Find where the given text appears and provide that cell's center as [X, Y] coordinate. 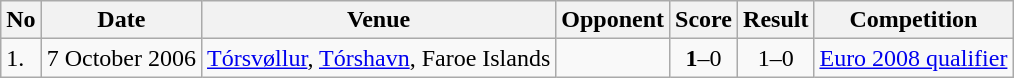
Result [776, 20]
Euro 2008 qualifier [914, 58]
Venue [379, 20]
Tórsvøllur, Tórshavn, Faroe Islands [379, 58]
Competition [914, 20]
1. [21, 58]
Date [121, 20]
No [21, 20]
7 October 2006 [121, 58]
Opponent [613, 20]
Score [704, 20]
